For the text-containing cell, return its midpoint in (X, Y) coordinate format. 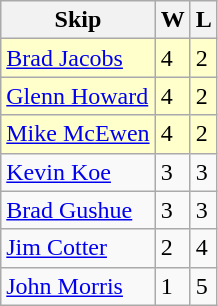
Mike McEwen (78, 134)
Brad Jacobs (78, 58)
Jim Cotter (78, 248)
Skip (78, 20)
W (172, 20)
5 (204, 286)
Kevin Koe (78, 172)
Glenn Howard (78, 96)
Brad Gushue (78, 210)
L (204, 20)
John Morris (78, 286)
1 (172, 286)
